Locate the cell with the specified text and output its [x, y] center coordinate. 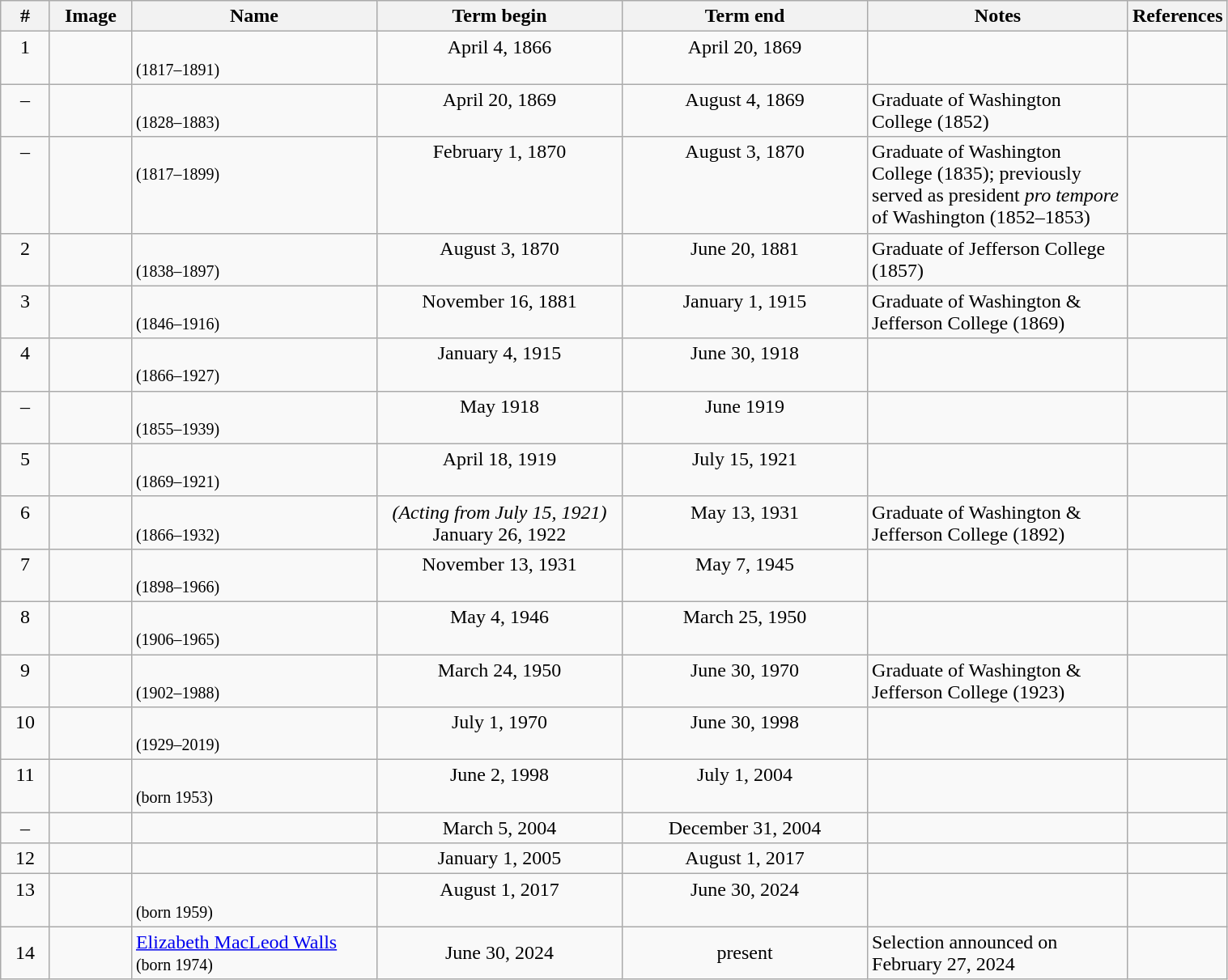
References [1177, 16]
13 [26, 900]
(1866–1932) [254, 523]
Selection announced on February 27, 2024 [998, 953]
(born 1959) [254, 900]
Graduate of Washington & Jefferson College (1892) [998, 523]
November 13, 1931 [499, 575]
April 4, 1866 [499, 58]
June 2, 1998 [499, 787]
March 25, 1950 [745, 628]
January 1, 1915 [745, 312]
June 30, 1918 [745, 364]
(1855–1939) [254, 418]
9 [26, 680]
7 [26, 575]
July 1, 2004 [745, 787]
Elizabeth MacLeod Walls(born 1974) [254, 953]
April 18, 1919 [499, 469]
12 [26, 859]
(Acting from July 15, 1921) January 26, 1922 [499, 523]
2 [26, 259]
Graduate of Washington College (1852) [998, 110]
Term end [745, 16]
June 30, 1998 [745, 733]
10 [26, 733]
# [26, 16]
May 1918 [499, 418]
3 [26, 312]
Name [254, 16]
May 4, 1946 [499, 628]
(1906–1965) [254, 628]
January 4, 1915 [499, 364]
March 5, 2004 [499, 828]
(1838–1897) [254, 259]
May 13, 1931 [745, 523]
December 31, 2004 [745, 828]
November 16, 1881 [499, 312]
11 [26, 787]
6 [26, 523]
January 1, 2005 [499, 859]
Image [91, 16]
14 [26, 953]
July 15, 1921 [745, 469]
Graduate of Jefferson College (1857) [998, 259]
4 [26, 364]
June 20, 1881 [745, 259]
August 4, 1869 [745, 110]
February 1, 1870 [499, 185]
(1866–1927) [254, 364]
present [745, 953]
1 [26, 58]
June 30, 1970 [745, 680]
(1929–2019) [254, 733]
Notes [998, 16]
Graduate of Washington & Jefferson College (1923) [998, 680]
Term begin [499, 16]
(1898–1966) [254, 575]
8 [26, 628]
(1817–1899) [254, 185]
(1828–1883) [254, 110]
5 [26, 469]
(born 1953) [254, 787]
July 1, 1970 [499, 733]
Graduate of Washington & Jefferson College (1869) [998, 312]
May 7, 1945 [745, 575]
(1902–1988) [254, 680]
(1846–1916) [254, 312]
(1817–1891) [254, 58]
Graduate of Washington College (1835); previously served as president pro tempore of Washington (1852–1853) [998, 185]
March 24, 1950 [499, 680]
June 1919 [745, 418]
(1869–1921) [254, 469]
